Scan for the cell matching the given text and deliver its (X, Y) coordinate at center. 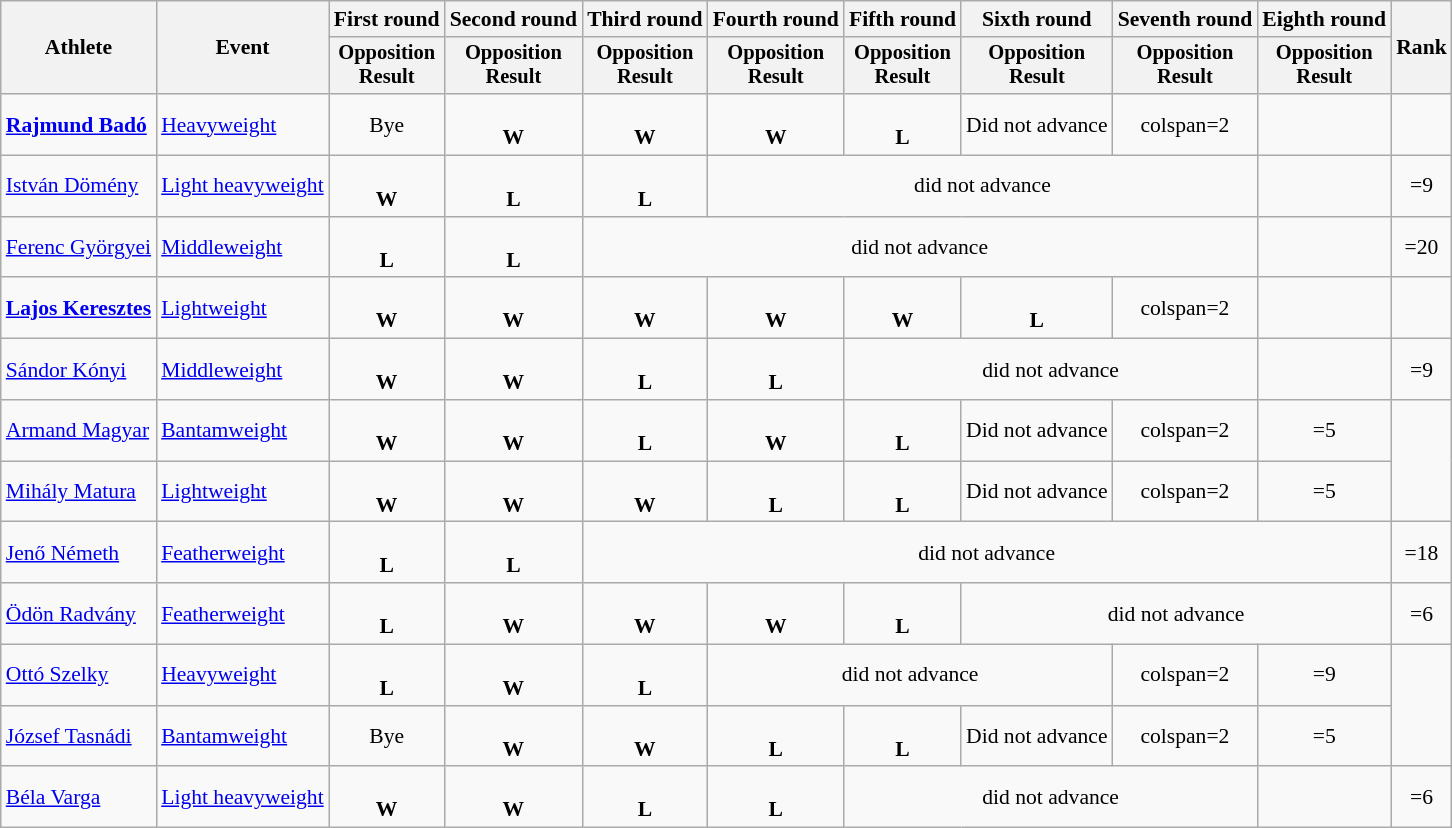
Second round (514, 19)
Third round (645, 19)
Fourth round (776, 19)
Mihály Matura (78, 492)
Athlete (78, 48)
Sixth round (1037, 19)
Ödön Radvány (78, 614)
Rank (1422, 48)
István Dömény (78, 186)
Sándor Kónyi (78, 370)
Event (242, 48)
Ferenc Györgyei (78, 248)
First round (387, 19)
=18 (1422, 552)
Eighth round (1324, 19)
Ottó Szelky (78, 676)
=20 (1422, 248)
Fifth round (902, 19)
Béla Varga (78, 798)
Jenő Németh (78, 552)
József Tasnádi (78, 736)
Rajmund Badó (78, 124)
Armand Magyar (78, 430)
Lajos Keresztes (78, 308)
Seventh round (1186, 19)
